Find where the given text appears and provide that cell's center as [X, Y] coordinate. 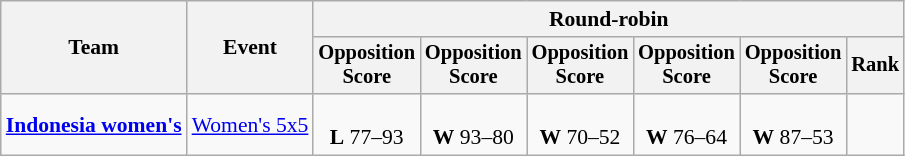
W 70–52 [580, 124]
L 77–93 [366, 124]
W 76–64 [686, 124]
Team [94, 48]
Round-robin [608, 19]
W 93–80 [474, 124]
Event [250, 48]
Rank [875, 66]
W 87–53 [794, 124]
Women's 5x5 [250, 124]
Indonesia women's [94, 124]
